Scan for the cell matching the given text and deliver its [X, Y] coordinate at center. 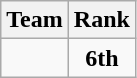
Rank [102, 20]
Team [35, 20]
6th [102, 58]
